Determine the [X, Y] coordinate at the center of the cell enclosing the given text.  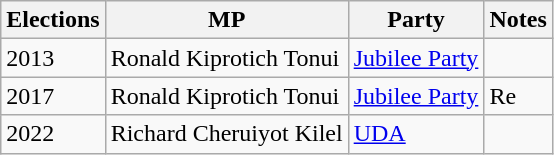
Notes [518, 20]
UDA [416, 134]
Richard Cheruiyot Kilel [226, 134]
2022 [53, 134]
MP [226, 20]
Elections [53, 20]
2017 [53, 96]
Party [416, 20]
2013 [53, 58]
Re [518, 96]
